Extract the [x, y] coordinate from the center of the cell holding the provided text.  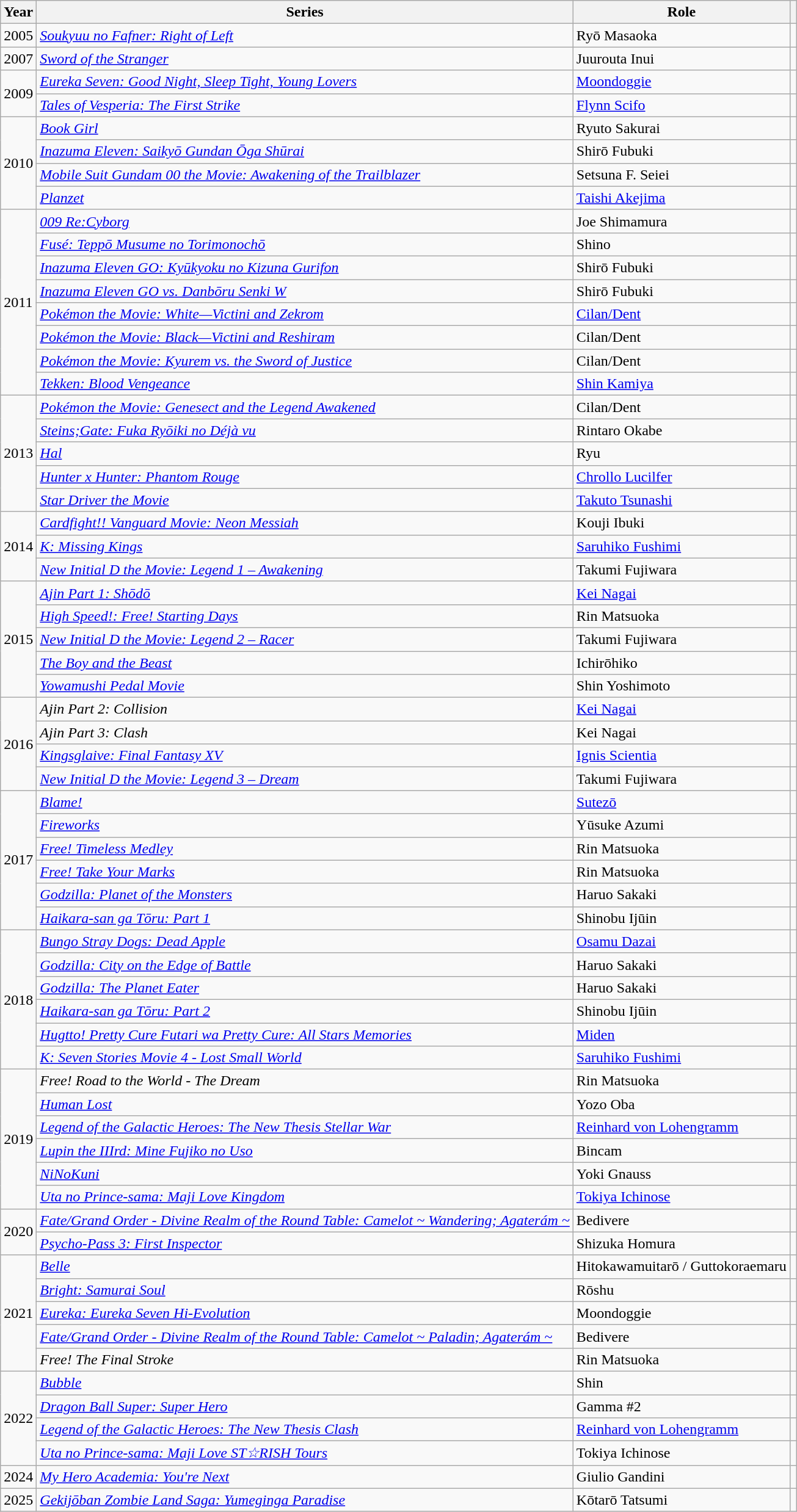
K: Missing Kings [305, 546]
Soukyuu no Fafner: Right of Left [305, 35]
Series [305, 12]
Shin [682, 1383]
Lupin the IIIrd: Mine Fujiko no Uso [305, 1151]
Ajin Part 1: Shōdō [305, 593]
Planzet [305, 198]
Shino [682, 244]
Role [682, 12]
Human Lost [305, 1104]
Haikara-san ga Tōru: Part 2 [305, 1011]
Fate/Grand Order - Divine Realm of the Round Table: Camelot ~ Wandering; Agaterám ~ [305, 1220]
Godzilla: The Planet Eater [305, 988]
Mobile Suit Gundam 00 the Movie: Awakening of the Trailblazer [305, 175]
Hugtto! Pretty Cure Futari wa Pretty Cure: All Stars Memories [305, 1035]
2016 [18, 744]
Shin Yoshimoto [682, 686]
2019 [18, 1139]
Chrollo Lucilfer [682, 477]
Gekijōban Zombie Land Saga: Yumeginga Paradise [305, 1500]
Fusé: Teppō Musume no Torimonochō [305, 244]
High Speed!: Free! Starting Days [305, 616]
Legend of the Galactic Heroes: The New Thesis Clash [305, 1430]
Ryu [682, 454]
Eureka Seven: Good Night, Sleep Tight, Young Lovers [305, 82]
Taishi Akejima [682, 198]
Sword of the Stranger [305, 59]
009 Re:Cyborg [305, 221]
2010 [18, 163]
Yowamushi Pedal Movie [305, 686]
Hal [305, 454]
Tekken: Blood Vengeance [305, 384]
Shin Kamiya [682, 384]
Blame! [305, 802]
Ignis Scientia [682, 756]
Year [18, 12]
2011 [18, 302]
Pokémon the Movie: White—Victini and Zekrom [305, 314]
Uta no Prince-sama: Maji Love Kingdom [305, 1197]
Haikara-san ga Tōru: Part 1 [305, 918]
2013 [18, 454]
Rintaro Okabe [682, 430]
Psycho-Pass 3: First Inspector [305, 1243]
Free! The Final Stroke [305, 1359]
2005 [18, 35]
Kingsglaive: Final Fantasy XV [305, 756]
Free! Take Your Marks [305, 872]
Yoki Gnauss [682, 1174]
Ichirōhiko [682, 662]
2009 [18, 93]
2017 [18, 860]
Inazuma Eleven GO vs. Danbōru Senki W [305, 291]
New Initial D the Movie: Legend 1 – Awakening [305, 570]
Miden [682, 1035]
Ajin Part 2: Collision [305, 709]
Dragon Ball Super: Super Hero [305, 1406]
Bubble [305, 1383]
Kouji Ibuki [682, 523]
Ajin Part 3: Clash [305, 732]
Fireworks [305, 825]
Cardfight!! Vanguard Movie: Neon Messiah [305, 523]
Setsuna F. Seiei [682, 175]
Shizuka Homura [682, 1243]
Belle [305, 1267]
My Hero Academia: You're Next [305, 1477]
NiNoKuni [305, 1174]
Bright: Samurai Soul [305, 1290]
Takuto Tsunashi [682, 500]
New Initial D the Movie: Legend 3 – Dream [305, 779]
Godzilla: City on the Edge of Battle [305, 964]
Hunter x Hunter: Phantom Rouge [305, 477]
Inazuma Eleven GO: Kyūkyoku no Kizuna Gurifon [305, 267]
Sutezō [682, 802]
Godzilla: Planet of the Monsters [305, 895]
Bungo Stray Dogs: Dead Apple [305, 941]
Giulio Gandini [682, 1477]
Gamma #2 [682, 1406]
Kōtarō Tatsumi [682, 1500]
Inazuma Eleven: Saikyō Gundan Ōga Shūrai [305, 151]
Ryuto Sakurai [682, 128]
Hitokawamuitarō / Guttokoraemaru [682, 1267]
Juurouta Inui [682, 59]
Tales of Vesperia: The First Strike [305, 105]
Ryō Masaoka [682, 35]
2021 [18, 1313]
Eureka: Eureka Seven Hi-Evolution [305, 1313]
Yūsuke Azumi [682, 825]
2015 [18, 639]
Star Driver the Movie [305, 500]
Fate/Grand Order - Divine Realm of the Round Table: Camelot ~ Paladin; Agaterám ~ [305, 1336]
Book Girl [305, 128]
2018 [18, 999]
Joe Shimamura [682, 221]
Pokémon the Movie: Black—Victini and Reshiram [305, 338]
2014 [18, 546]
Free! Road to the World - The Dream [305, 1081]
2022 [18, 1418]
2007 [18, 59]
Steins;Gate: Fuka Ryōiki no Déjà vu [305, 430]
2025 [18, 1500]
K: Seven Stories Movie 4 - Lost Small World [305, 1058]
Yozo Oba [682, 1104]
The Boy and the Beast [305, 662]
2020 [18, 1232]
Pokémon the Movie: Kyurem vs. the Sword of Justice [305, 361]
Bincam [682, 1151]
Rōshu [682, 1290]
Free! Timeless Medley [305, 848]
2024 [18, 1477]
New Initial D the Movie: Legend 2 – Racer [305, 639]
Uta no Prince-sama: Maji Love ST☆RISH Tours [305, 1453]
Legend of the Galactic Heroes: The New Thesis Stellar War [305, 1127]
Pokémon the Movie: Genesect and the Legend Awakened [305, 407]
Osamu Dazai [682, 941]
Flynn Scifo [682, 105]
